Extract the [x, y] coordinate from the center of the cell holding the provided text.  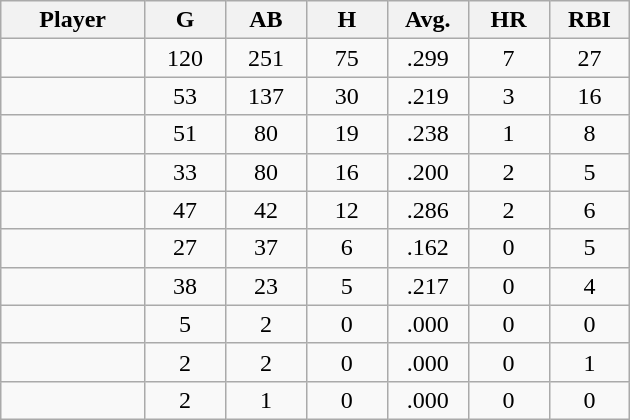
38 [186, 286]
19 [346, 134]
12 [346, 210]
.286 [428, 210]
75 [346, 58]
.162 [428, 248]
3 [508, 96]
.219 [428, 96]
8 [590, 134]
.238 [428, 134]
AB [266, 20]
G [186, 20]
47 [186, 210]
51 [186, 134]
7 [508, 58]
.200 [428, 172]
30 [346, 96]
Avg. [428, 20]
H [346, 20]
37 [266, 248]
42 [266, 210]
120 [186, 58]
251 [266, 58]
53 [186, 96]
137 [266, 96]
.299 [428, 58]
Player [73, 20]
4 [590, 286]
HR [508, 20]
RBI [590, 20]
.217 [428, 286]
33 [186, 172]
23 [266, 286]
